Search for the cell housing the specified text and yield its (X, Y) center coordinate. 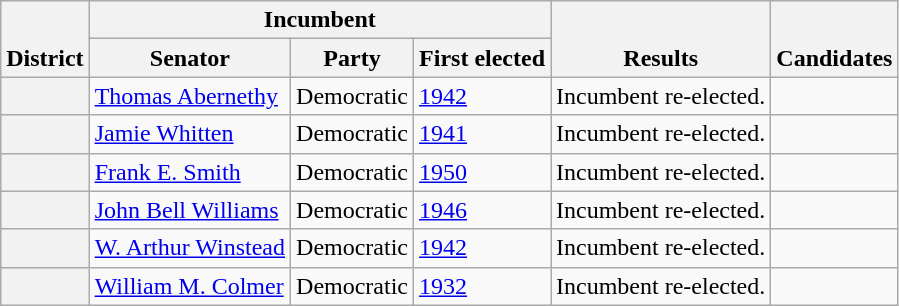
Candidates (834, 39)
Frank E. Smith (190, 172)
Jamie Whitten (190, 134)
First elected (482, 58)
W. Arthur Winstead (190, 248)
1950 (482, 172)
Incumbent (320, 20)
1932 (482, 286)
1946 (482, 210)
Thomas Abernethy (190, 96)
Party (352, 58)
John Bell Williams (190, 210)
William M. Colmer (190, 286)
Senator (190, 58)
District (45, 39)
1941 (482, 134)
Results (661, 39)
